Output the (x, y) coordinate of the center of the cell containing the given text.  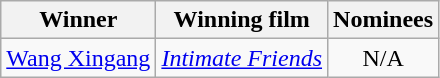
Nominees (384, 20)
N/A (384, 58)
Intimate Friends (242, 58)
Winner (78, 20)
Wang Xingang (78, 58)
Winning film (242, 20)
